Output the [x, y] coordinate of the center of the cell containing the given text.  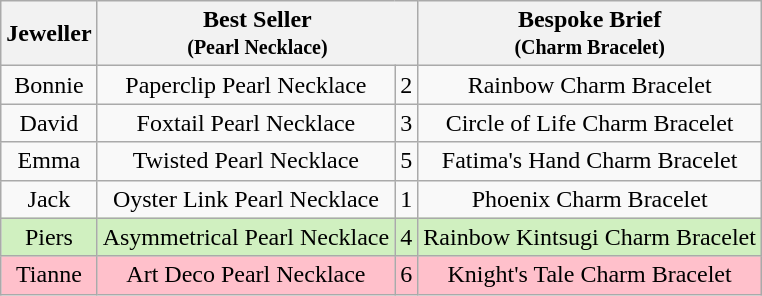
5 [406, 161]
Piers [49, 237]
6 [406, 275]
Asymmetrical Pearl Necklace [246, 237]
Oyster Link Pearl Necklace [246, 199]
Emma [49, 161]
David [49, 123]
Knight's Tale Charm Bracelet [590, 275]
Bespoke Brief(Charm Bracelet) [590, 34]
Paperclip Pearl Necklace [246, 85]
1 [406, 199]
3 [406, 123]
Circle of Life Charm Bracelet [590, 123]
Best Seller(Pearl Necklace) [258, 34]
Twisted Pearl Necklace [246, 161]
2 [406, 85]
Jeweller [49, 34]
Phoenix Charm Bracelet [590, 199]
Bonnie [49, 85]
Foxtail Pearl Necklace [246, 123]
Fatima's Hand Charm Bracelet [590, 161]
Art Deco Pearl Necklace [246, 275]
Rainbow Kintsugi Charm Bracelet [590, 237]
Tianne [49, 275]
Jack [49, 199]
4 [406, 237]
Rainbow Charm Bracelet [590, 85]
